For the text-containing cell, return its midpoint in [X, Y] coordinate format. 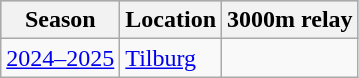
Location [171, 20]
3000m relay [290, 20]
Tilburg [171, 58]
2024–2025 [60, 58]
Season [60, 20]
